Capture the cell that displays the provided text and extract its (x, y) central coordinate. 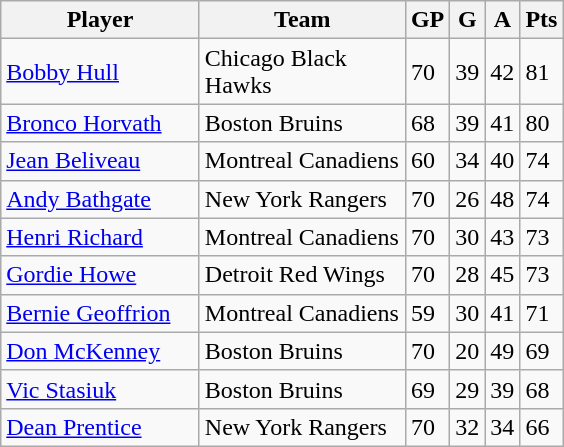
42 (502, 72)
26 (468, 199)
Bernie Geoffrion (100, 313)
Andy Bathgate (100, 199)
66 (542, 427)
29 (468, 389)
Vic Stasiuk (100, 389)
80 (542, 123)
32 (468, 427)
43 (502, 237)
59 (427, 313)
60 (427, 161)
Bronco Horvath (100, 123)
40 (502, 161)
G (468, 20)
48 (502, 199)
28 (468, 275)
Pts (542, 20)
Player (100, 20)
Bobby Hull (100, 72)
Team (302, 20)
Don McKenney (100, 351)
Gordie Howe (100, 275)
Dean Prentice (100, 427)
Jean Beliveau (100, 161)
45 (502, 275)
71 (542, 313)
A (502, 20)
49 (502, 351)
Chicago Black Hawks (302, 72)
Detroit Red Wings (302, 275)
Henri Richard (100, 237)
GP (427, 20)
20 (468, 351)
81 (542, 72)
